Find where the given text appears and provide that cell's center as [x, y] coordinate. 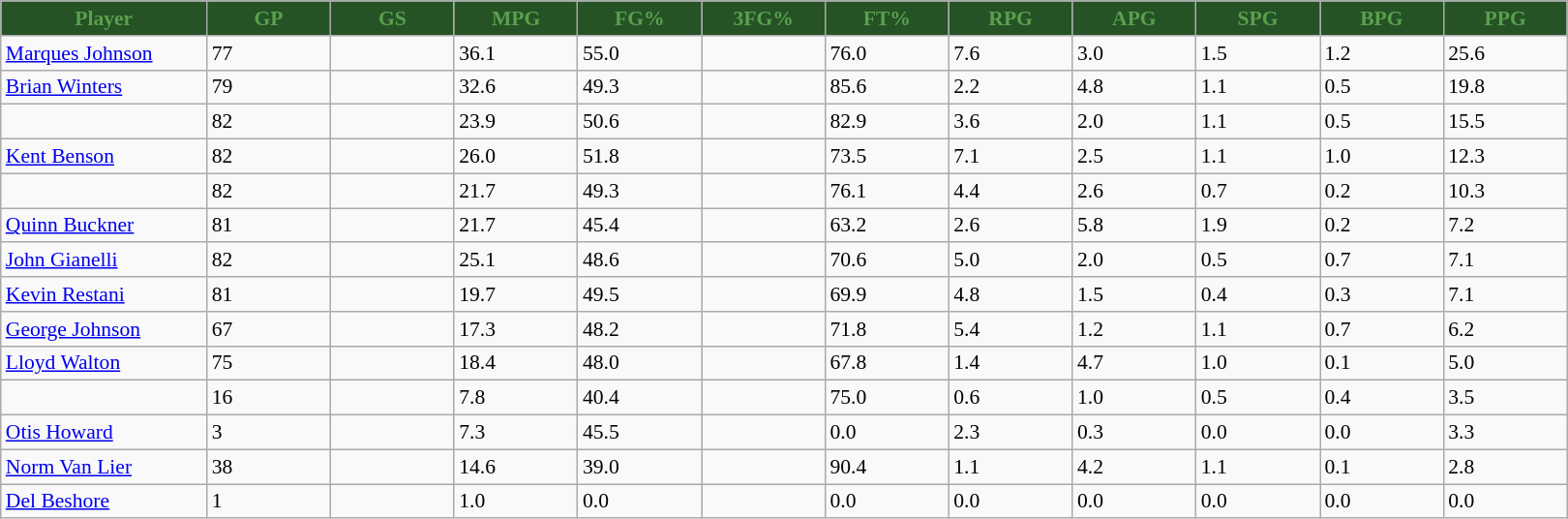
2.2 [1010, 87]
90.4 [887, 467]
82.9 [887, 122]
Player [105, 18]
26.0 [516, 157]
John Gianelli [105, 260]
2.3 [1010, 433]
23.9 [516, 122]
76.1 [887, 191]
3.6 [1010, 122]
4.2 [1134, 467]
George Johnson [105, 329]
GS [392, 18]
APG [1134, 18]
4.4 [1010, 191]
25.6 [1505, 53]
75 [269, 363]
GP [269, 18]
48.6 [640, 260]
16 [269, 398]
50.6 [640, 122]
40.4 [640, 398]
17.3 [516, 329]
Norm Van Lier [105, 467]
70.6 [887, 260]
7.6 [1010, 53]
4.7 [1134, 363]
5.4 [1010, 329]
19.8 [1505, 87]
69.9 [887, 294]
Del Beshore [105, 502]
FG% [640, 18]
1.9 [1258, 226]
67.8 [887, 363]
73.5 [887, 157]
18.4 [516, 363]
7.3 [516, 433]
45.4 [640, 226]
15.5 [1505, 122]
12.3 [1505, 157]
48.0 [640, 363]
Marques Johnson [105, 53]
45.5 [640, 433]
51.8 [640, 157]
71.8 [887, 329]
2.5 [1134, 157]
1.4 [1010, 363]
Kent Benson [105, 157]
5.8 [1134, 226]
55.0 [640, 53]
MPG [516, 18]
SPG [1258, 18]
77 [269, 53]
BPG [1382, 18]
75.0 [887, 398]
32.6 [516, 87]
49.5 [640, 294]
Brian Winters [105, 87]
PPG [1505, 18]
0.6 [1010, 398]
38 [269, 467]
3.5 [1505, 398]
25.1 [516, 260]
7.2 [1505, 226]
19.7 [516, 294]
7.8 [516, 398]
10.3 [1505, 191]
48.2 [640, 329]
Lloyd Walton [105, 363]
63.2 [887, 226]
RPG [1010, 18]
3.3 [1505, 433]
1 [269, 502]
Kevin Restani [105, 294]
2.8 [1505, 467]
6.2 [1505, 329]
76.0 [887, 53]
3FG% [764, 18]
14.6 [516, 467]
39.0 [640, 467]
FT% [887, 18]
3.0 [1134, 53]
67 [269, 329]
3 [269, 433]
79 [269, 87]
Quinn Buckner [105, 226]
85.6 [887, 87]
36.1 [516, 53]
Otis Howard [105, 433]
